Detect which cell encompasses the target text, then output its [x, y] center coordinate. 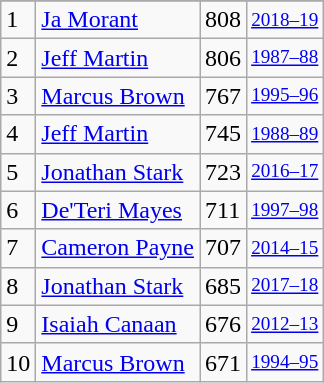
1987–88 [285, 58]
8 [18, 286]
1995–96 [285, 96]
767 [224, 96]
2012–13 [285, 324]
Cameron Payne [118, 248]
9 [18, 324]
6 [18, 210]
1988–89 [285, 134]
806 [224, 58]
2016–17 [285, 172]
10 [18, 362]
808 [224, 20]
Isaiah Canaan [118, 324]
707 [224, 248]
2014–15 [285, 248]
2017–18 [285, 286]
1 [18, 20]
5 [18, 172]
711 [224, 210]
7 [18, 248]
1997–98 [285, 210]
685 [224, 286]
De'Teri Mayes [118, 210]
745 [224, 134]
676 [224, 324]
671 [224, 362]
Ja Morant [118, 20]
4 [18, 134]
2 [18, 58]
1994–95 [285, 362]
3 [18, 96]
2018–19 [285, 20]
723 [224, 172]
